Capture the cell that displays the provided text and extract its [X, Y] central coordinate. 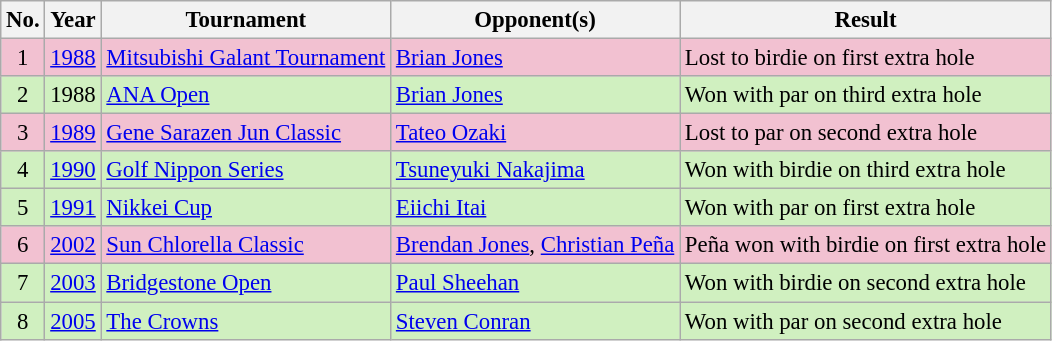
Opponent(s) [536, 20]
Result [866, 20]
2005 [73, 321]
1989 [73, 133]
Lost to par on second extra hole [866, 133]
No. [23, 20]
7 [23, 283]
6 [23, 245]
2 [23, 95]
3 [23, 133]
Golf Nippon Series [246, 170]
ANA Open [246, 95]
2002 [73, 245]
1 [23, 58]
5 [23, 208]
Gene Sarazen Jun Classic [246, 133]
4 [23, 170]
8 [23, 321]
1991 [73, 208]
Paul Sheehan [536, 283]
Nikkei Cup [246, 208]
Won with birdie on second extra hole [866, 283]
Won with par on third extra hole [866, 95]
Sun Chlorella Classic [246, 245]
Won with par on first extra hole [866, 208]
Peña won with birdie on first extra hole [866, 245]
Tournament [246, 20]
Year [73, 20]
Won with birdie on third extra hole [866, 170]
Bridgestone Open [246, 283]
Mitsubishi Galant Tournament [246, 58]
The Crowns [246, 321]
Won with par on second extra hole [866, 321]
Tateo Ozaki [536, 133]
1990 [73, 170]
2003 [73, 283]
Eiichi Itai [536, 208]
Steven Conran [536, 321]
Tsuneyuki Nakajima [536, 170]
Brendan Jones, Christian Peña [536, 245]
Lost to birdie on first extra hole [866, 58]
